Capture the cell that displays the provided text and extract its (X, Y) central coordinate. 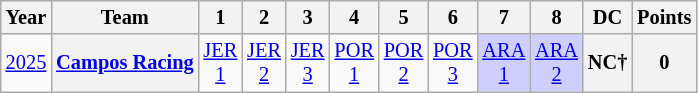
8 (556, 17)
3 (308, 17)
NC† (608, 63)
2 (264, 17)
Team (124, 17)
JER2 (264, 63)
POR3 (452, 63)
7 (504, 17)
ARA2 (556, 63)
DC (608, 17)
POR1 (354, 63)
Year (26, 17)
6 (452, 17)
1 (220, 17)
0 (664, 63)
POR2 (404, 63)
2025 (26, 63)
JER3 (308, 63)
5 (404, 17)
JER1 (220, 63)
4 (354, 17)
ARA1 (504, 63)
Campos Racing (124, 63)
Points (664, 17)
